Output the [X, Y] coordinate of the center of the cell containing the given text.  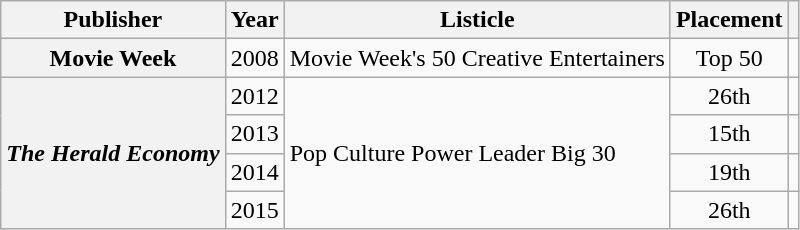
Placement [729, 20]
2014 [254, 172]
2013 [254, 134]
Movie Week [113, 58]
2012 [254, 96]
Movie Week's 50 Creative Entertainers [477, 58]
Publisher [113, 20]
Listicle [477, 20]
2008 [254, 58]
15th [729, 134]
Year [254, 20]
Top 50 [729, 58]
2015 [254, 210]
Pop Culture Power Leader Big 30 [477, 153]
The Herald Economy [113, 153]
19th [729, 172]
